Locate the cell with the specified text and output its (x, y) center coordinate. 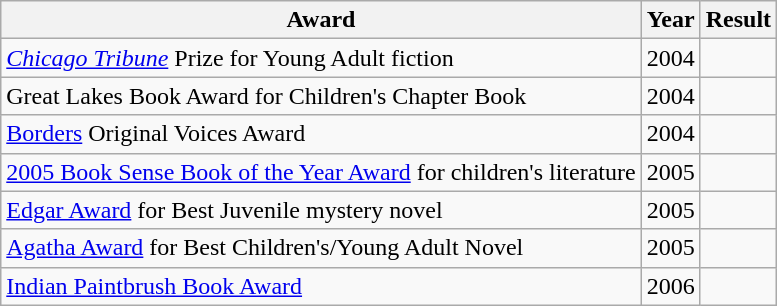
Agatha Award for Best Children's/Young Adult Novel (321, 248)
Great Lakes Book Award for Children's Chapter Book (321, 96)
Year (670, 20)
Edgar Award for Best Juvenile mystery novel (321, 210)
Chicago Tribune Prize for Young Adult fiction (321, 58)
2006 (670, 286)
Indian Paintbrush Book Award (321, 286)
Result (738, 20)
Borders Original Voices Award (321, 134)
2005 Book Sense Book of the Year Award for children's literature (321, 172)
Award (321, 20)
